Locate the cell with the specified text and output its (x, y) center coordinate. 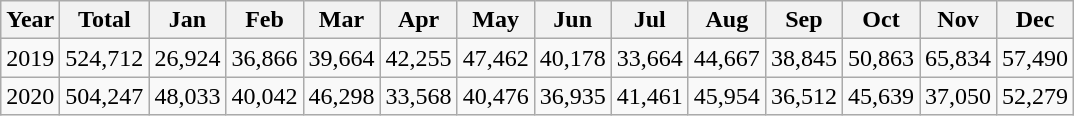
36,935 (572, 96)
Nov (958, 20)
40,476 (496, 96)
Total (104, 20)
Dec (1036, 20)
Jan (188, 20)
Jul (650, 20)
57,490 (1036, 58)
Apr (418, 20)
48,033 (188, 96)
45,639 (880, 96)
40,178 (572, 58)
Aug (726, 20)
36,866 (264, 58)
33,568 (418, 96)
45,954 (726, 96)
Feb (264, 20)
42,255 (418, 58)
39,664 (342, 58)
Year (30, 20)
65,834 (958, 58)
37,050 (958, 96)
Mar (342, 20)
47,462 (496, 58)
46,298 (342, 96)
Oct (880, 20)
40,042 (264, 96)
50,863 (880, 58)
36,512 (804, 96)
2020 (30, 96)
33,664 (650, 58)
Jun (572, 20)
May (496, 20)
41,461 (650, 96)
524,712 (104, 58)
2019 (30, 58)
52,279 (1036, 96)
Sep (804, 20)
26,924 (188, 58)
38,845 (804, 58)
504,247 (104, 96)
44,667 (726, 58)
